Capture the cell that displays the provided text and extract its (x, y) central coordinate. 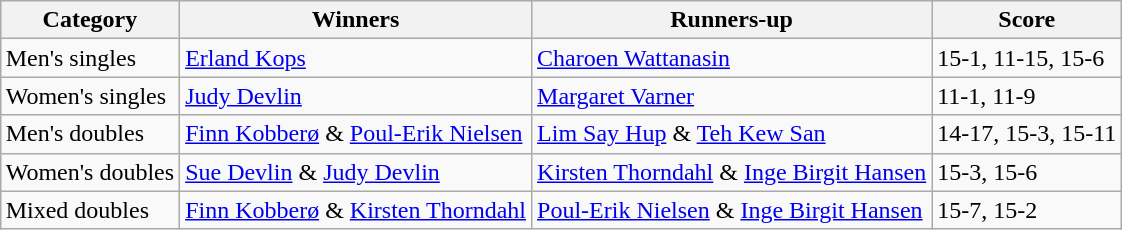
Mixed doubles (90, 210)
Winners (356, 20)
Lim Say Hup & Teh Kew San (732, 134)
Judy Devlin (356, 96)
Kirsten Thorndahl & Inge Birgit Hansen (732, 172)
Charoen Wattanasin (732, 58)
15-1, 11-15, 15-6 (1027, 58)
Women's singles (90, 96)
15-3, 15-6 (1027, 172)
Runners-up (732, 20)
Finn Kobberø & Kirsten Thorndahl (356, 210)
Poul-Erik Nielsen & Inge Birgit Hansen (732, 210)
14-17, 15-3, 15-11 (1027, 134)
Erland Kops (356, 58)
Women's doubles (90, 172)
15-7, 15-2 (1027, 210)
11-1, 11-9 (1027, 96)
Finn Kobberø & Poul-Erik Nielsen (356, 134)
Sue Devlin & Judy Devlin (356, 172)
Men's singles (90, 58)
Score (1027, 20)
Category (90, 20)
Men's doubles (90, 134)
Margaret Varner (732, 96)
